Locate the cell with the specified text and output its [x, y] center coordinate. 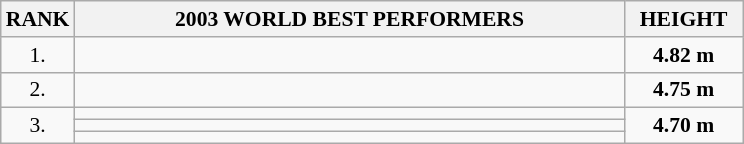
4.75 m [684, 90]
HEIGHT [684, 19]
RANK [38, 19]
2003 WORLD BEST PERFORMERS [349, 19]
3. [38, 126]
4.82 m [684, 55]
4.70 m [684, 126]
2. [38, 90]
1. [38, 55]
